Pinpoint the cell where the given text exists, returning its (x, y) midpoint coordinate. 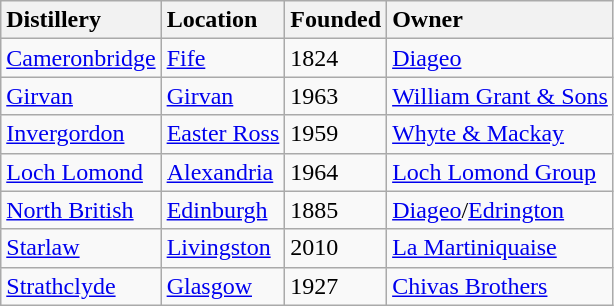
Strathclyde (81, 286)
1959 (336, 134)
Alexandria (223, 172)
1964 (336, 172)
Whyte & Mackay (500, 134)
North British (81, 210)
Chivas Brothers (500, 286)
Glasgow (223, 286)
Edinburgh (223, 210)
Starlaw (81, 248)
Fife (223, 58)
Location (223, 20)
1885 (336, 210)
2010 (336, 248)
1927 (336, 286)
1824 (336, 58)
Diageo/Edrington (500, 210)
Invergordon (81, 134)
Loch Lomond Group (500, 172)
1963 (336, 96)
William Grant & Sons (500, 96)
Distillery (81, 20)
Cameronbridge (81, 58)
Easter Ross (223, 134)
Loch Lomond (81, 172)
Owner (500, 20)
Founded (336, 20)
La Martiniquaise (500, 248)
Diageo (500, 58)
Livingston (223, 248)
